Scan for the cell matching the given text and deliver its [X, Y] coordinate at center. 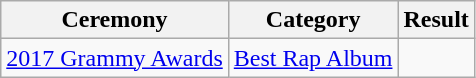
Category [313, 20]
Ceremony [115, 20]
Result [436, 20]
2017 Grammy Awards [115, 58]
Best Rap Album [313, 58]
